Provide the [X, Y] coordinate of the cell's center where the given text is located.  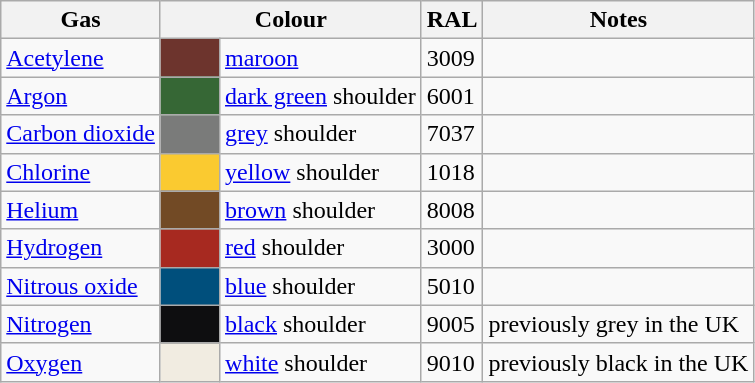
Acetylene [81, 58]
white shoulder [321, 362]
black shoulder [321, 324]
5010 [452, 286]
8008 [452, 210]
grey shoulder [321, 134]
Oxygen [81, 362]
9010 [452, 362]
RAL [452, 20]
Nitrous oxide [81, 286]
previously grey in the UK [618, 324]
3009 [452, 58]
Hydrogen [81, 248]
1018 [452, 172]
Carbon dioxide [81, 134]
9005 [452, 324]
Chlorine [81, 172]
Colour [290, 20]
Notes [618, 20]
dark green shoulder [321, 96]
Helium [81, 210]
red shoulder [321, 248]
blue shoulder [321, 286]
6001 [452, 96]
brown shoulder [321, 210]
7037 [452, 134]
Argon [81, 96]
previously black in the UK [618, 362]
yellow shoulder [321, 172]
Gas [81, 20]
3000 [452, 248]
Nitrogen [81, 324]
maroon [321, 58]
